Return (X, Y) of the center of cell containing provided text 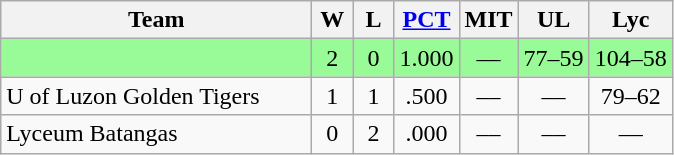
MIT (488, 20)
Lyc (630, 20)
W (332, 20)
.500 (426, 96)
104–58 (630, 58)
UL (554, 20)
U of Luzon Golden Tigers (156, 96)
Team (156, 20)
79–62 (630, 96)
.000 (426, 134)
77–59 (554, 58)
L (374, 20)
Lyceum Batangas (156, 134)
1.000 (426, 58)
PCT (426, 20)
